Identify which cell holds the provided text, then report its [x, y] central coordinate. 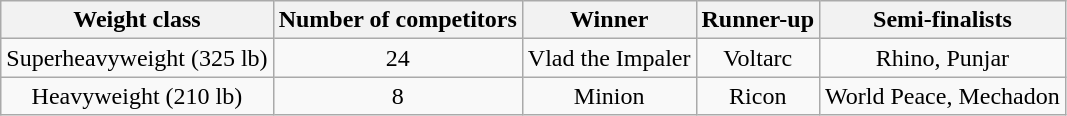
World Peace, Mechadon [943, 96]
Number of competitors [398, 20]
Minion [609, 96]
Ricon [758, 96]
Semi-finalists [943, 20]
Vlad the Impaler [609, 58]
Weight class [137, 20]
Rhino, Punjar [943, 58]
Superheavyweight (325 lb) [137, 58]
Runner-up [758, 20]
Winner [609, 20]
Heavyweight (210 lb) [137, 96]
24 [398, 58]
8 [398, 96]
Voltarc [758, 58]
